Search for the cell housing the specified text and yield its [X, Y] center coordinate. 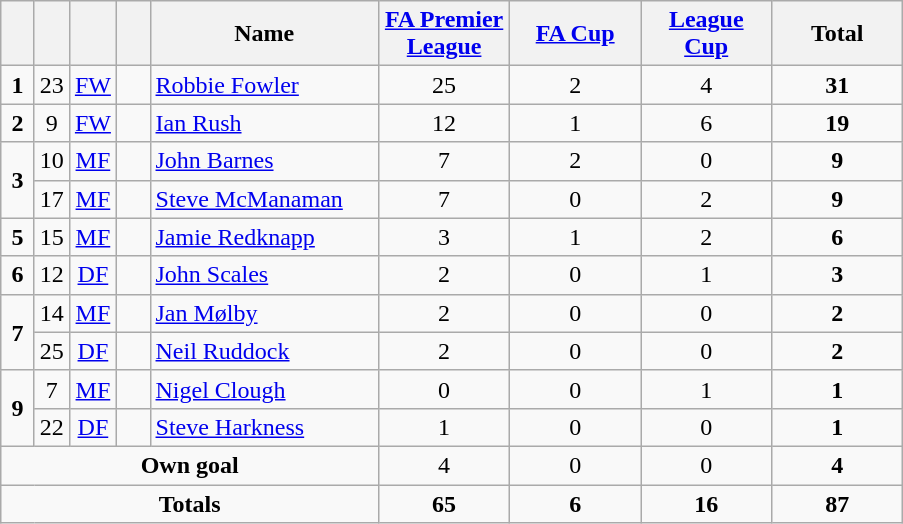
Totals [190, 503]
FA Premier League [444, 34]
5 [18, 237]
Name [264, 34]
65 [444, 503]
31 [838, 85]
16 [706, 503]
Jan Mølby [264, 313]
17 [52, 199]
10 [52, 161]
Steve McManaman [264, 199]
14 [52, 313]
FA Cup [576, 34]
Nigel Clough [264, 389]
Steve Harkness [264, 427]
19 [838, 123]
League Cup [706, 34]
22 [52, 427]
23 [52, 85]
15 [52, 237]
Total [838, 34]
Neil Ruddock [264, 351]
87 [838, 503]
Robbie Fowler [264, 85]
John Scales [264, 275]
Ian Rush [264, 123]
Jamie Redknapp [264, 237]
Own goal [190, 465]
John Barnes [264, 161]
